Return (x, y) of the center of cell containing provided text 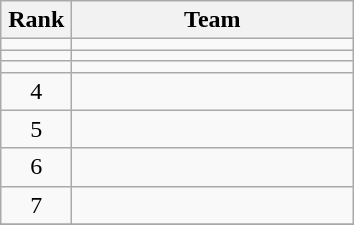
4 (36, 91)
7 (36, 205)
Team (212, 20)
6 (36, 167)
Rank (36, 20)
5 (36, 129)
